Capture the cell that displays the provided text and extract its [X, Y] central coordinate. 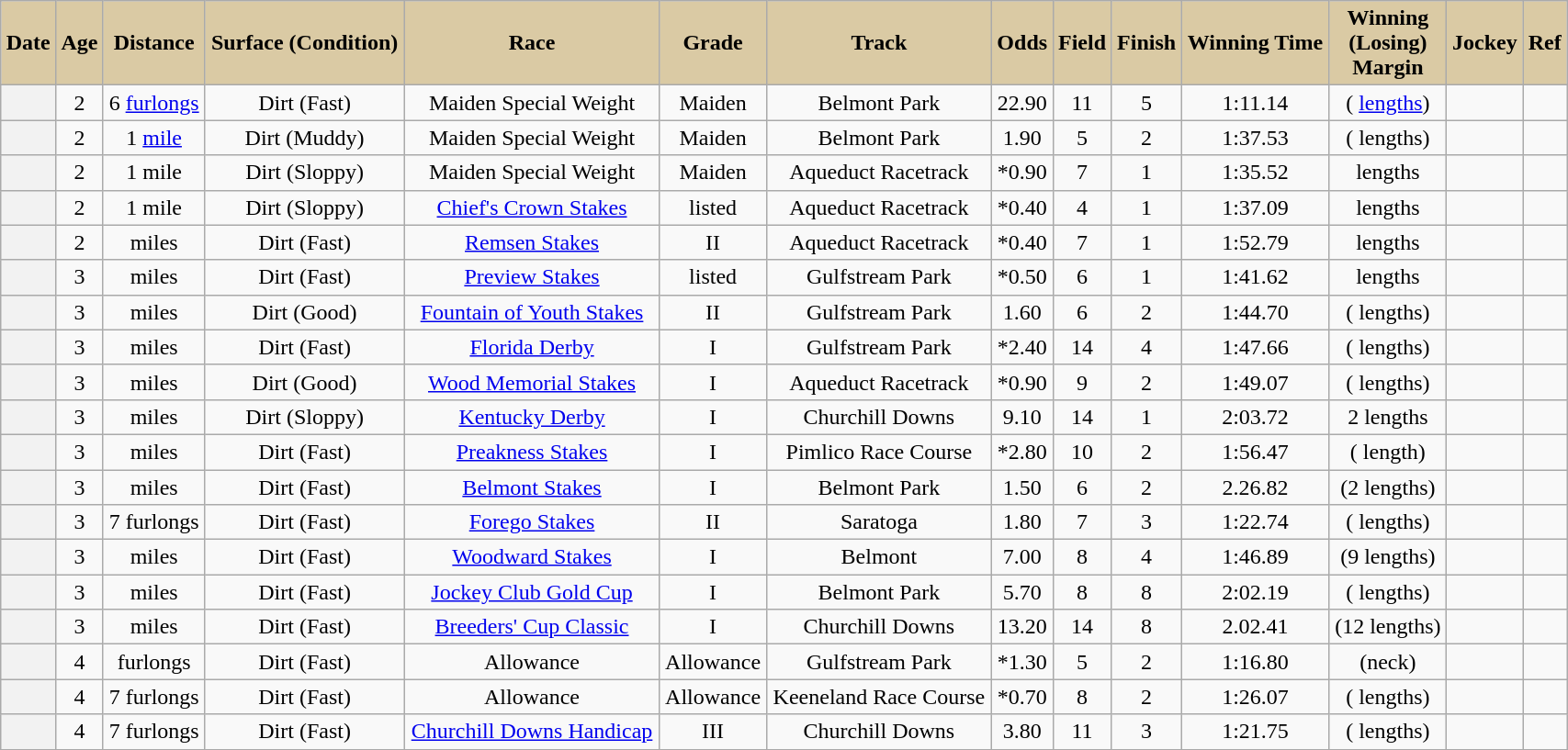
*2.80 [1021, 452]
*0.70 [1021, 697]
Field [1082, 43]
Winning(Losing)Margin [1388, 43]
22.90 [1021, 103]
1:47.66 [1255, 347]
1:35.52 [1255, 173]
(2 lengths) [1388, 487]
Preview Stakes [531, 277]
1.50 [1021, 487]
9.10 [1021, 417]
1:16.80 [1255, 662]
2 lengths [1388, 417]
Remsen Stakes [531, 242]
1:46.89 [1255, 557]
*0.50 [1021, 277]
Grade [713, 43]
Breeders' Cup Classic [531, 627]
Track [878, 43]
( length) [1388, 452]
2.26.82 [1255, 487]
Surface (Condition) [305, 43]
1:37.09 [1255, 207]
Belmont [878, 557]
2.02.41 [1255, 627]
1.80 [1021, 522]
*2.40 [1021, 347]
9 [1082, 382]
1:49.07 [1255, 382]
10 [1082, 452]
Keeneland Race Course [878, 697]
Ref [1545, 43]
Jockey Club Gold Cup [531, 592]
Fountain of Youth Stakes [531, 312]
7.00 [1021, 557]
(12 lengths) [1388, 627]
3.80 [1021, 732]
Chief's Crown Stakes [531, 207]
2:02.19 [1255, 592]
(neck) [1388, 662]
Odds [1021, 43]
1:22.74 [1255, 522]
Pimlico Race Course [878, 452]
6 furlongs [154, 103]
Jockey [1484, 43]
Woodward Stakes [531, 557]
Churchill Downs Handicap [531, 732]
Age [80, 43]
Finish [1146, 43]
1:11.14 [1255, 103]
Kentucky Derby [531, 417]
1.90 [1021, 138]
5.70 [1021, 592]
furlongs [154, 662]
Belmont Stakes [531, 487]
Dirt (Muddy) [305, 138]
Forego Stakes [531, 522]
III [713, 732]
2:03.72 [1255, 417]
Race [531, 43]
Date [28, 43]
Florida Derby [531, 347]
Winning Time [1255, 43]
Wood Memorial Stakes [531, 382]
1:52.79 [1255, 242]
1:44.70 [1255, 312]
(9 lengths) [1388, 557]
Distance [154, 43]
1:37.53 [1255, 138]
1.60 [1021, 312]
*1.30 [1021, 662]
1:41.62 [1255, 277]
13.20 [1021, 627]
Saratoga [878, 522]
Preakness Stakes [531, 452]
1:26.07 [1255, 697]
1:56.47 [1255, 452]
1:21.75 [1255, 732]
